From the cell containing the given text, extract its center point as [x, y] coordinate. 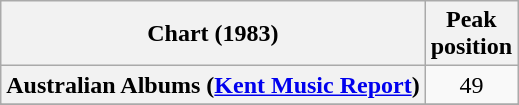
Australian Albums (Kent Music Report) [213, 85]
Chart (1983) [213, 34]
49 [471, 85]
Peakposition [471, 34]
